Find where the given text appears and provide that cell's center as (X, Y) coordinate. 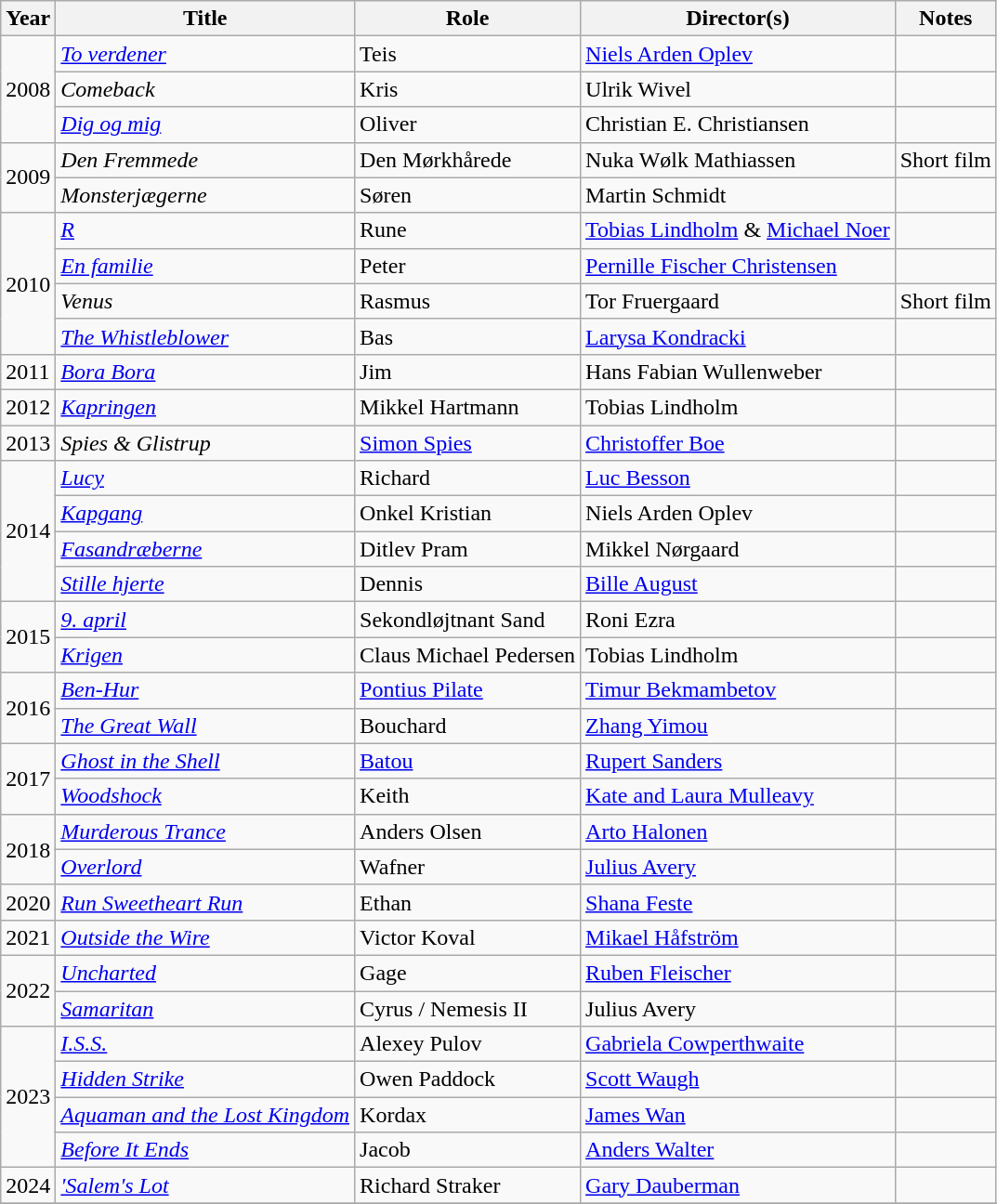
Keith (468, 796)
Kris (468, 89)
Jim (468, 372)
Martin Schmidt (738, 195)
Overlord (205, 867)
Hans Fabian Wullenweber (738, 372)
2015 (28, 637)
Simon Spies (468, 443)
Dennis (468, 584)
2008 (28, 89)
Ditlev Pram (468, 549)
Zhang Yimou (738, 726)
Sekondløjtnant Sand (468, 620)
En familie (205, 266)
Gage (468, 973)
Claus Michael Pedersen (468, 655)
2009 (28, 177)
Uncharted (205, 973)
Scott Waugh (738, 1080)
Oliver (468, 124)
2017 (28, 779)
2018 (28, 849)
Tor Fruergaard (738, 301)
Roni Ezra (738, 620)
Christian E. Christiansen (738, 124)
Mikael Håfström (738, 937)
Fasandræberne (205, 549)
Tobias Lindholm & Michael Noer (738, 230)
Lucy (205, 478)
Monsterjægerne (205, 195)
Woodshock (205, 796)
Dig og mig (205, 124)
Den Fremmede (205, 160)
Mikkel Hartmann (468, 407)
Pernille Fischer Christensen (738, 266)
Before It Ends (205, 1150)
Ghost in the Shell (205, 761)
2021 (28, 937)
Richard Straker (468, 1185)
2012 (28, 407)
Hidden Strike (205, 1080)
Shana Feste (738, 902)
Role (468, 19)
Venus (205, 301)
Year (28, 19)
Luc Besson (738, 478)
Arto Halonen (738, 831)
Rune (468, 230)
Alexey Pulov (468, 1044)
Larysa Kondracki (738, 336)
Kapgang (205, 514)
Christoffer Boe (738, 443)
Krigen (205, 655)
Rasmus (468, 301)
Run Sweetheart Run (205, 902)
Bille August (738, 584)
2011 (28, 372)
Gary Dauberman (738, 1185)
2014 (28, 531)
'Salem's Lot (205, 1185)
Bora Bora (205, 372)
Ben-Hur (205, 690)
2013 (28, 443)
Onkel Kristian (468, 514)
Comeback (205, 89)
Anders Walter (738, 1150)
Aquaman and the Lost Kingdom (205, 1115)
Timur Bekmambetov (738, 690)
The Whistleblower (205, 336)
9. april (205, 620)
Kate and Laura Mulleavy (738, 796)
R (205, 230)
The Great Wall (205, 726)
Title (205, 19)
Wafner (468, 867)
2023 (28, 1097)
Murderous Trance (205, 831)
Søren (468, 195)
I.S.S. (205, 1044)
2020 (28, 902)
2024 (28, 1185)
Bouchard (468, 726)
Pontius Pilate (468, 690)
Richard (468, 478)
2010 (28, 283)
Victor Koval (468, 937)
Notes (946, 19)
James Wan (738, 1115)
Stille hjerte (205, 584)
To verdener (205, 54)
Kapringen (205, 407)
Mikkel Nørgaard (738, 549)
Den Mørkhårede (468, 160)
Kordax (468, 1115)
Ruben Fleischer (738, 973)
Samaritan (205, 1008)
Anders Olsen (468, 831)
Nuka Wølk Mathiassen (738, 160)
Bas (468, 336)
Peter (468, 266)
Rupert Sanders (738, 761)
Cyrus / Nemesis II (468, 1008)
Owen Paddock (468, 1080)
Spies & Glistrup (205, 443)
Jacob (468, 1150)
Ethan (468, 902)
2022 (28, 990)
Director(s) (738, 19)
Gabriela Cowperthwaite (738, 1044)
Ulrik Wivel (738, 89)
Batou (468, 761)
Teis (468, 54)
2016 (28, 708)
Outside the Wire (205, 937)
